Return the (X, Y) coordinate for the center point of the cell that contains the specified text.  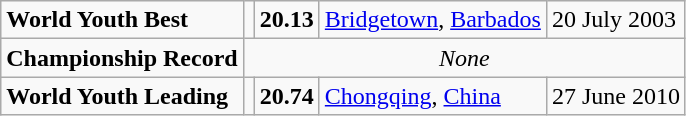
None (464, 58)
20.74 (286, 96)
Bridgetown, Barbados (432, 20)
20.13 (286, 20)
27 June 2010 (616, 96)
World Youth Leading (122, 96)
Championship Record (122, 58)
20 July 2003 (616, 20)
World Youth Best (122, 20)
Chongqing, China (432, 96)
